Search for the cell housing the specified text and yield its [x, y] center coordinate. 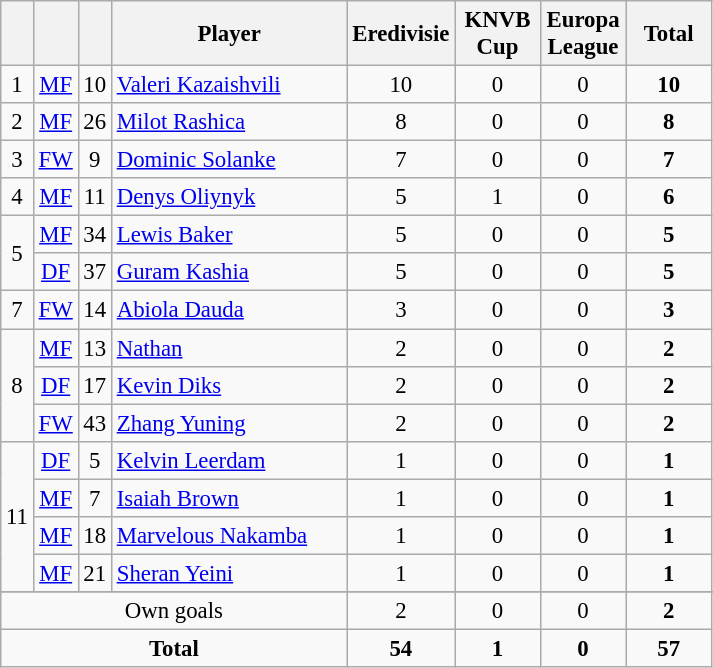
Kevin Diks [229, 385]
Kelvin Leerdam [229, 460]
Abiola Dauda [229, 310]
Sheran Yeini [229, 573]
Eredivisie [401, 34]
Europa League [583, 34]
57 [669, 648]
Valeri Kazaishvili [229, 85]
Nathan [229, 348]
26 [94, 122]
9 [94, 160]
Lewis Baker [229, 235]
34 [94, 235]
18 [94, 536]
21 [94, 573]
43 [94, 423]
6 [669, 197]
Own goals [174, 611]
17 [94, 385]
Milot Rashica [229, 122]
Denys Oliynyk [229, 197]
Player [229, 34]
Zhang Yuning [229, 423]
4 [18, 197]
54 [401, 648]
13 [94, 348]
Guram Kashia [229, 273]
14 [94, 310]
KNVB Cup [498, 34]
Isaiah Brown [229, 498]
37 [94, 273]
Dominic Solanke [229, 160]
Marvelous Nakamba [229, 536]
